Provide the [X, Y] coordinate of the cell's center where the given text is located.  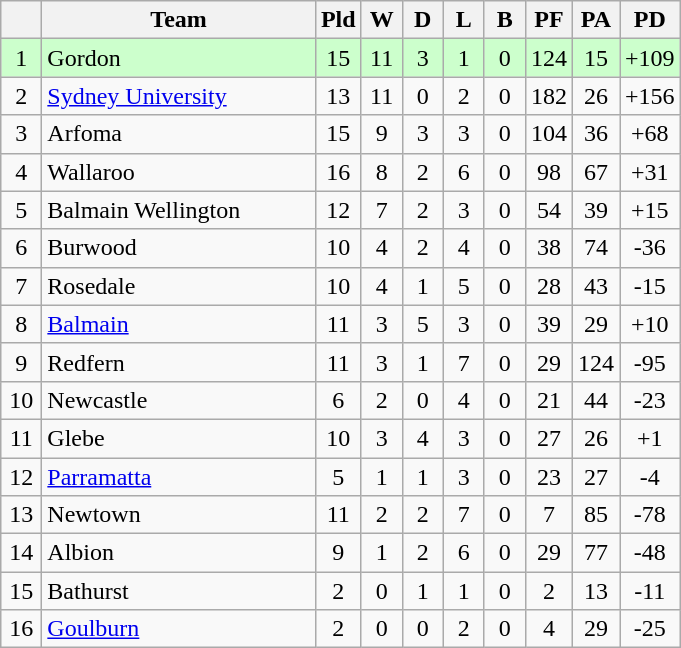
74 [596, 248]
Parramatta [179, 477]
Newcastle [179, 400]
Wallaroo [179, 172]
-11 [650, 591]
Balmain Wellington [179, 210]
23 [548, 477]
PA [596, 20]
-95 [650, 362]
D [422, 20]
-48 [650, 553]
14 [22, 553]
Team [179, 20]
L [464, 20]
B [504, 20]
43 [596, 286]
104 [548, 134]
98 [548, 172]
Redfern [179, 362]
+31 [650, 172]
Balmain [179, 324]
+68 [650, 134]
-4 [650, 477]
54 [548, 210]
-15 [650, 286]
+10 [650, 324]
36 [596, 134]
Pld [338, 20]
+1 [650, 438]
Sydney University [179, 96]
Burwood [179, 248]
Gordon [179, 58]
W [382, 20]
Newtown [179, 515]
85 [596, 515]
Bathurst [179, 591]
-25 [650, 629]
-78 [650, 515]
44 [596, 400]
182 [548, 96]
-23 [650, 400]
-36 [650, 248]
Arfoma [179, 134]
+15 [650, 210]
38 [548, 248]
Goulburn [179, 629]
Glebe [179, 438]
77 [596, 553]
28 [548, 286]
Albion [179, 553]
PF [548, 20]
+109 [650, 58]
Rosedale [179, 286]
21 [548, 400]
67 [596, 172]
+156 [650, 96]
PD [650, 20]
